Output the (X, Y) coordinate of the center of the cell containing the given text.  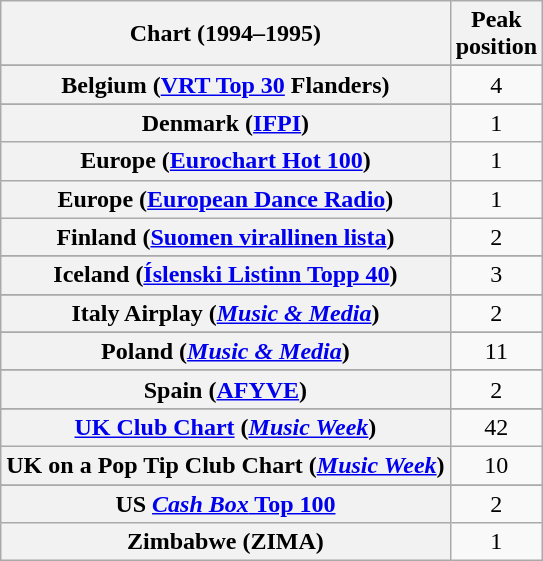
Europe (Eurochart Hot 100) (226, 161)
Chart (1994–1995) (226, 34)
Belgium (VRT Top 30 Flanders) (226, 85)
Finland (Suomen virallinen lista) (226, 237)
US Cash Box Top 100 (226, 503)
4 (496, 85)
Italy Airplay (Music & Media) (226, 313)
11 (496, 351)
10 (496, 465)
Iceland (Íslenski Listinn Topp 40) (226, 275)
Spain (AFYVE) (226, 389)
Peakposition (496, 34)
42 (496, 427)
3 (496, 275)
Poland (Music & Media) (226, 351)
Denmark (IFPI) (226, 123)
UK on a Pop Tip Club Chart (Music Week) (226, 465)
Zimbabwe (ZIMA) (226, 542)
Europe (European Dance Radio) (226, 199)
UK Club Chart (Music Week) (226, 427)
